Scan for the cell matching the given text and deliver its [x, y] coordinate at center. 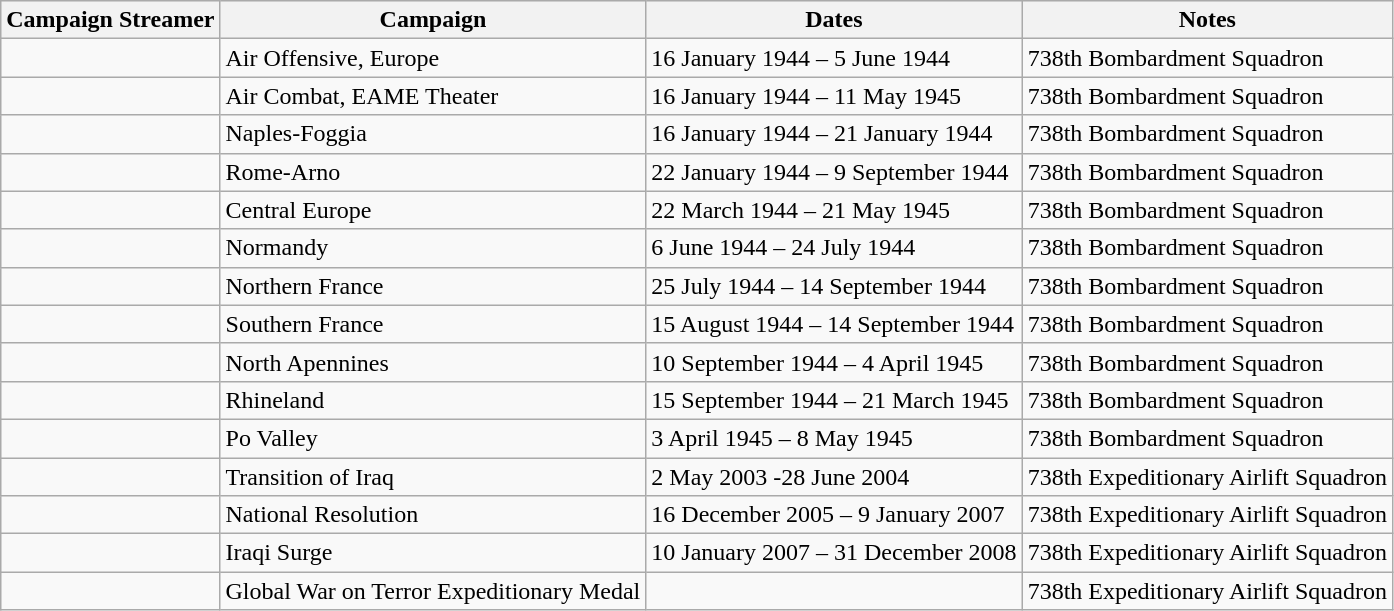
Dates [834, 20]
6 June 1944 – 24 July 1944 [834, 248]
16 January 1944 – 21 January 1944 [834, 134]
Transition of Iraq [433, 477]
Central Europe [433, 210]
22 March 1944 – 21 May 1945 [834, 210]
Normandy [433, 248]
Po Valley [433, 438]
15 August 1944 – 14 September 1944 [834, 324]
10 January 2007 – 31 December 2008 [834, 553]
2 May 2003 -28 June 2004 [834, 477]
Air Offensive, Europe [433, 58]
Global War on Terror Expeditionary Medal [433, 591]
Campaign Streamer [110, 20]
Naples-Foggia [433, 134]
Northern France [433, 286]
North Apennines [433, 362]
Rhineland [433, 400]
10 September 1944 – 4 April 1945 [834, 362]
Notes [1207, 20]
22 January 1944 – 9 September 1944 [834, 172]
National Resolution [433, 515]
3 April 1945 – 8 May 1945 [834, 438]
15 September 1944 – 21 March 1945 [834, 400]
25 July 1944 – 14 September 1944 [834, 286]
Southern France [433, 324]
Rome-Arno [433, 172]
16 January 1944 – 5 June 1944 [834, 58]
16 January 1944 – 11 May 1945 [834, 96]
16 December 2005 – 9 January 2007 [834, 515]
Campaign [433, 20]
Air Combat, EAME Theater [433, 96]
Iraqi Surge [433, 553]
